Locate the cell with the specified text and output its [x, y] center coordinate. 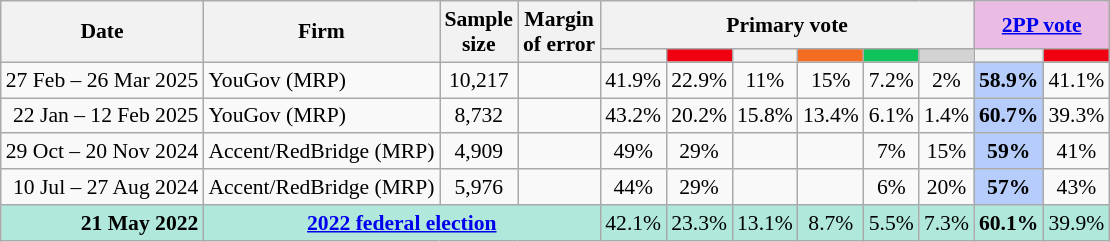
41.9% [633, 80]
58.9% [1008, 80]
11% [765, 80]
2% [946, 80]
10,217 [479, 80]
6% [892, 187]
43.2% [633, 116]
Samplesize [479, 32]
49% [633, 152]
7.3% [946, 223]
5,976 [479, 187]
20% [946, 187]
60.1% [1008, 223]
13.4% [831, 116]
2PP vote [1042, 25]
8.7% [831, 223]
Primary vote [787, 25]
6.1% [892, 116]
15.8% [765, 116]
8,732 [479, 116]
23.3% [699, 223]
59% [1008, 152]
4,909 [479, 152]
57% [1008, 187]
Marginof error [559, 32]
2022 federal election [402, 223]
Firm [321, 32]
1.4% [946, 116]
29 Oct – 20 Nov 2024 [102, 152]
7% [892, 152]
7.2% [892, 80]
44% [633, 187]
13.1% [765, 223]
41.1% [1076, 80]
Date [102, 32]
43% [1076, 187]
22 Jan – 12 Feb 2025 [102, 116]
41% [1076, 152]
20.2% [699, 116]
10 Jul – 27 Aug 2024 [102, 187]
22.9% [699, 80]
60.7% [1008, 116]
21 May 2022 [102, 223]
42.1% [633, 223]
39.3% [1076, 116]
5.5% [892, 223]
39.9% [1076, 223]
27 Feb – 26 Mar 2025 [102, 80]
